Return (X, Y) of the center of cell containing provided text 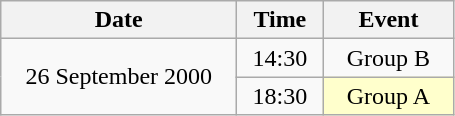
26 September 2000 (119, 77)
14:30 (280, 58)
18:30 (280, 96)
Event (388, 20)
Group B (388, 58)
Time (280, 20)
Group A (388, 96)
Date (119, 20)
